For the text-containing cell, return its midpoint in (x, y) coordinate format. 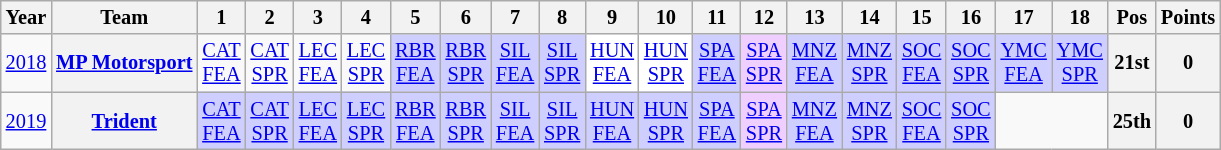
6 (466, 17)
7 (515, 17)
1 (221, 17)
3 (318, 17)
15 (922, 17)
25th (1132, 121)
9 (612, 17)
18 (1080, 17)
12 (764, 17)
YMCSPR (1080, 63)
Team (124, 17)
8 (562, 17)
4 (366, 17)
17 (1024, 17)
Points (1188, 17)
13 (814, 17)
11 (717, 17)
Trident (124, 121)
Pos (1132, 17)
16 (970, 17)
Year (26, 17)
2 (270, 17)
2018 (26, 63)
14 (870, 17)
YMCFEA (1024, 63)
5 (415, 17)
21st (1132, 63)
2019 (26, 121)
MP Motorsport (124, 63)
10 (666, 17)
